Pinpoint the cell where the given text exists, returning its [X, Y] midpoint coordinate. 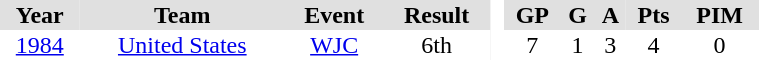
Year [40, 15]
7 [532, 45]
United States [182, 45]
WJC [334, 45]
0 [720, 45]
Event [334, 15]
6th [436, 45]
PIM [720, 15]
1 [578, 45]
G [578, 15]
3 [610, 45]
A [610, 15]
4 [654, 45]
GP [532, 15]
Team [182, 15]
Result [436, 15]
Pts [654, 15]
1984 [40, 45]
